From the cell containing the given text, extract its center point as (x, y) coordinate. 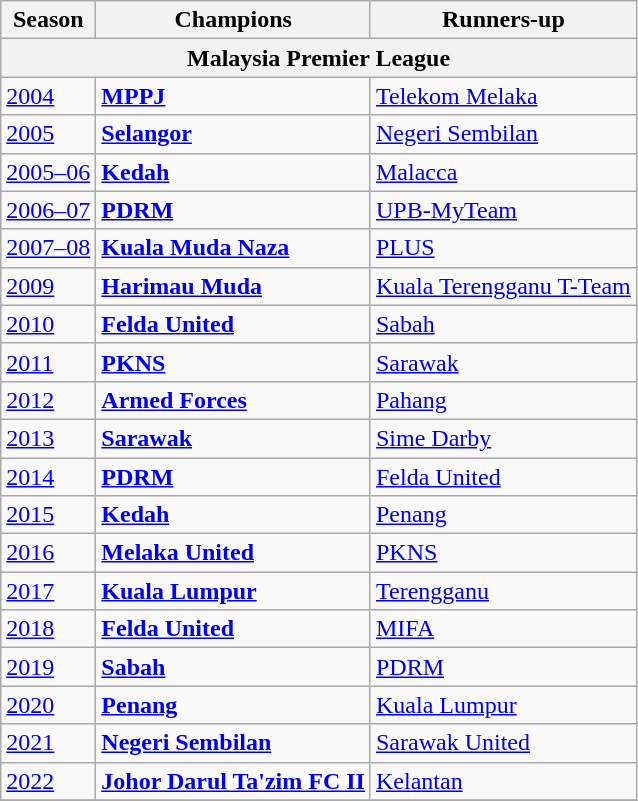
Kelantan (503, 781)
2022 (48, 781)
2012 (48, 400)
Sime Darby (503, 438)
PLUS (503, 248)
2017 (48, 591)
2019 (48, 667)
Melaka United (234, 553)
2016 (48, 553)
Kuala Terengganu T-Team (503, 286)
2013 (48, 438)
Season (48, 20)
2015 (48, 515)
2006–07 (48, 210)
MIFA (503, 629)
Armed Forces (234, 400)
2011 (48, 362)
2004 (48, 96)
Telekom Melaka (503, 96)
Kuala Muda Naza (234, 248)
2005–06 (48, 172)
Malacca (503, 172)
Harimau Muda (234, 286)
2020 (48, 705)
2018 (48, 629)
Runners-up (503, 20)
Selangor (234, 134)
2007–08 (48, 248)
2014 (48, 477)
2010 (48, 324)
2009 (48, 286)
Champions (234, 20)
UPB-MyTeam (503, 210)
Pahang (503, 400)
Malaysia Premier League (319, 58)
Sarawak United (503, 743)
Johor Darul Ta'zim FC II (234, 781)
Terengganu (503, 591)
2005 (48, 134)
MPPJ (234, 96)
2021 (48, 743)
